From the cell containing the given text, extract its center point as (x, y) coordinate. 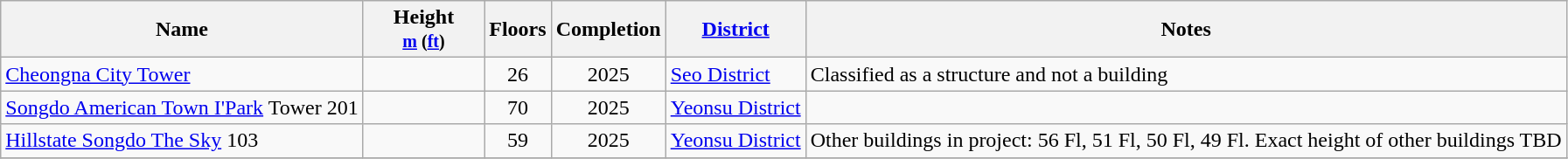
70 (518, 107)
Floors (518, 30)
Classified as a structure and not a building (1186, 74)
Songdo American Town I'Park Tower 201 (182, 107)
Hillstate Songdo The Sky 103 (182, 141)
26 (518, 74)
Seo District (735, 74)
Other buildings in project: 56 Fl, 51 Fl, 50 Fl, 49 Fl. Exact height of other buildings TBD (1186, 141)
Completion (609, 30)
Heightm (ft) (423, 30)
Cheongna City Tower (182, 74)
Name (182, 30)
District (735, 30)
Notes (1186, 30)
59 (518, 141)
